Return (X, Y) of the center of cell containing provided text 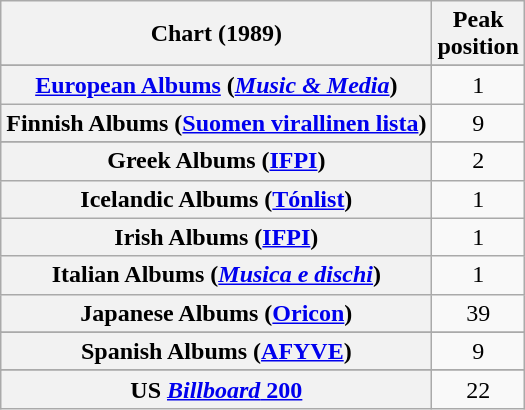
Japanese Albums (Oricon) (216, 313)
Italian Albums (Musica e dischi) (216, 275)
39 (478, 313)
Peakposition (478, 34)
Finnish Albums (Suomen virallinen lista) (216, 123)
Irish Albums (IFPI) (216, 237)
European Albums (Music & Media) (216, 85)
Chart (1989) (216, 34)
Icelandic Albums (Tónlist) (216, 199)
2 (478, 161)
US Billboard 200 (216, 389)
22 (478, 389)
Greek Albums (IFPI) (216, 161)
Spanish Albums (AFYVE) (216, 351)
